Find where the given text appears and provide that cell's center as [x, y] coordinate. 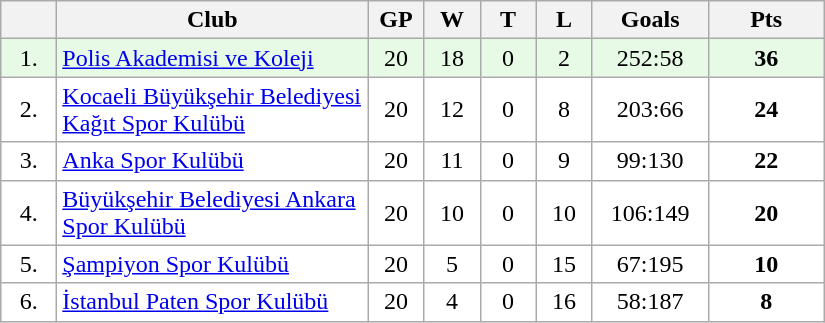
T [508, 20]
L [564, 20]
203:66 [650, 110]
6. [29, 302]
Kocaeli Büyükşehir Belediyesi Kağıt Spor Kulübü [212, 110]
18 [452, 58]
24 [766, 110]
5. [29, 264]
106:149 [650, 212]
Şampiyon Spor Kulübü [212, 264]
12 [452, 110]
GP [396, 20]
4. [29, 212]
İstanbul Paten Spor Kulübü [212, 302]
99:130 [650, 161]
4 [452, 302]
1. [29, 58]
2 [564, 58]
Polis Akademisi ve Koleji [212, 58]
W [452, 20]
2. [29, 110]
Pts [766, 20]
22 [766, 161]
58:187 [650, 302]
Büyükşehir Belediyesi Ankara Spor Kulübü [212, 212]
3. [29, 161]
5 [452, 264]
Goals [650, 20]
36 [766, 58]
11 [452, 161]
16 [564, 302]
Anka Spor Kulübü [212, 161]
Club [212, 20]
9 [564, 161]
15 [564, 264]
252:58 [650, 58]
67:195 [650, 264]
